For the text-containing cell, return its midpoint in [x, y] coordinate format. 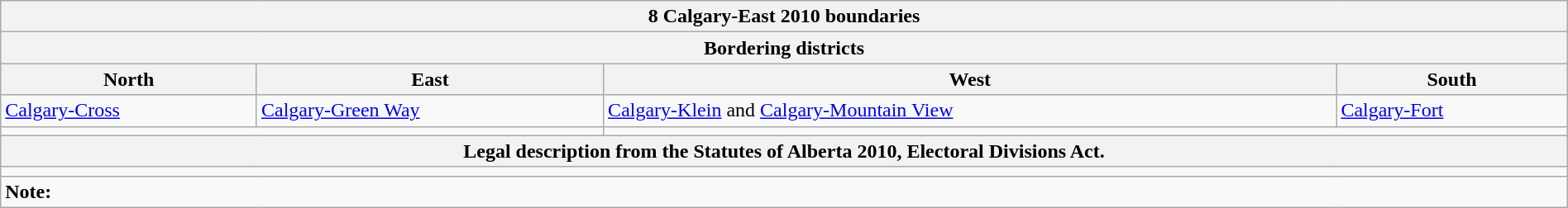
Calgary-Green Way [430, 111]
Calgary-Klein and Calgary-Mountain View [970, 111]
North [129, 79]
Bordering districts [784, 48]
Calgary-Fort [1452, 111]
8 Calgary-East 2010 boundaries [784, 17]
South [1452, 79]
East [430, 79]
Note: [784, 191]
West [970, 79]
Legal description from the Statutes of Alberta 2010, Electoral Divisions Act. [784, 151]
Calgary-Cross [129, 111]
